Locate the cell with the specified text and output its (X, Y) center coordinate. 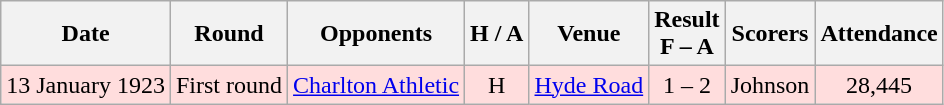
Charlton Athletic (376, 85)
Hyde Road (589, 85)
Scorers (770, 34)
ResultF – A (687, 34)
Attendance (879, 34)
Date (86, 34)
Opponents (376, 34)
Venue (589, 34)
Round (228, 34)
Johnson (770, 85)
H (497, 85)
28,445 (879, 85)
1 – 2 (687, 85)
13 January 1923 (86, 85)
H / A (497, 34)
First round (228, 85)
